Return the [X, Y] coordinate for the center point of the cell that contains the specified text.  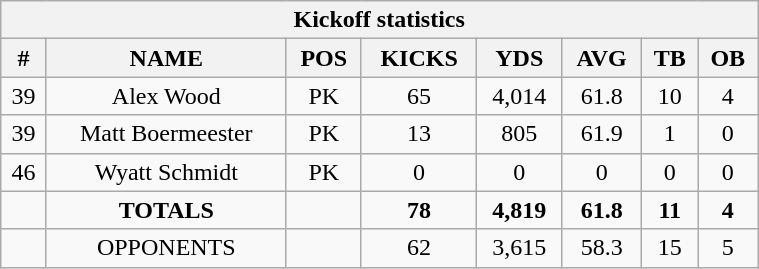
AVG [602, 58]
TB [670, 58]
61.9 [602, 134]
OB [728, 58]
Kickoff statistics [380, 20]
65 [418, 96]
11 [670, 210]
Matt Boermeester [166, 134]
78 [418, 210]
TOTALS [166, 210]
62 [418, 248]
YDS [520, 58]
13 [418, 134]
5 [728, 248]
15 [670, 248]
4,819 [520, 210]
58.3 [602, 248]
POS [324, 58]
46 [24, 172]
# [24, 58]
1 [670, 134]
805 [520, 134]
OPPONENTS [166, 248]
10 [670, 96]
Alex Wood [166, 96]
NAME [166, 58]
Wyatt Schmidt [166, 172]
3,615 [520, 248]
KICKS [418, 58]
4,014 [520, 96]
